Detect which cell encompasses the target text, then output its [X, Y] center coordinate. 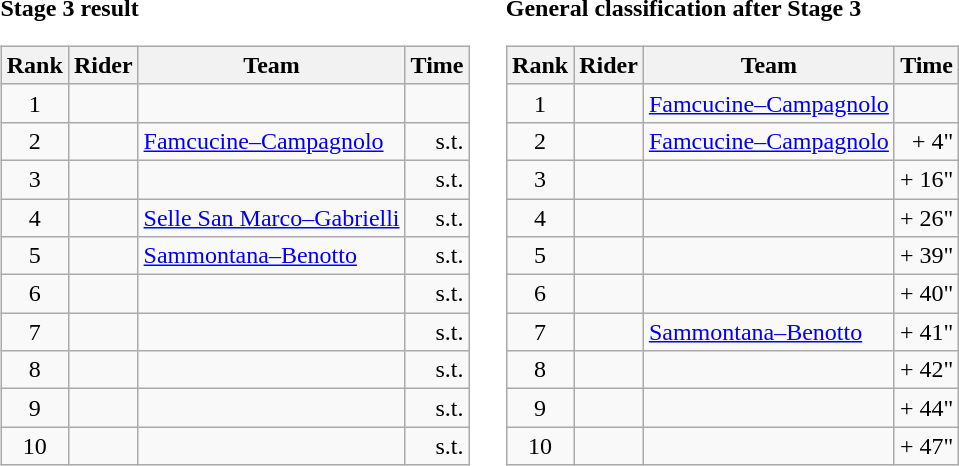
+ 40" [926, 294]
+ 4" [926, 141]
+ 26" [926, 217]
+ 41" [926, 332]
+ 44" [926, 408]
Selle San Marco–Gabrielli [272, 217]
+ 47" [926, 446]
+ 42" [926, 370]
+ 16" [926, 179]
+ 39" [926, 256]
